Identify which cell holds the provided text, then report its [x, y] central coordinate. 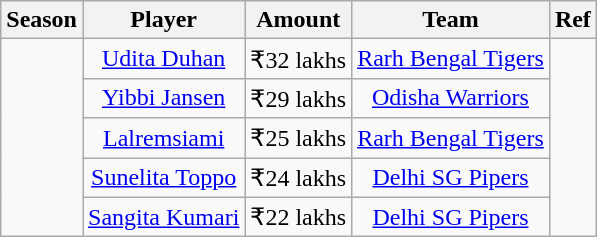
Udita Duhan [163, 59]
₹29 lakhs [298, 98]
Lalremsiami [163, 138]
Team [451, 20]
₹22 lakhs [298, 217]
₹24 lakhs [298, 178]
Sunelita Toppo [163, 178]
Player [163, 20]
Sangita Kumari [163, 217]
Yibbi Jansen [163, 98]
₹32 lakhs [298, 59]
Odisha Warriors [451, 98]
₹25 lakhs [298, 138]
Season [42, 20]
Ref [572, 20]
Amount [298, 20]
